Find where the given text appears and provide that cell's center as (x, y) coordinate. 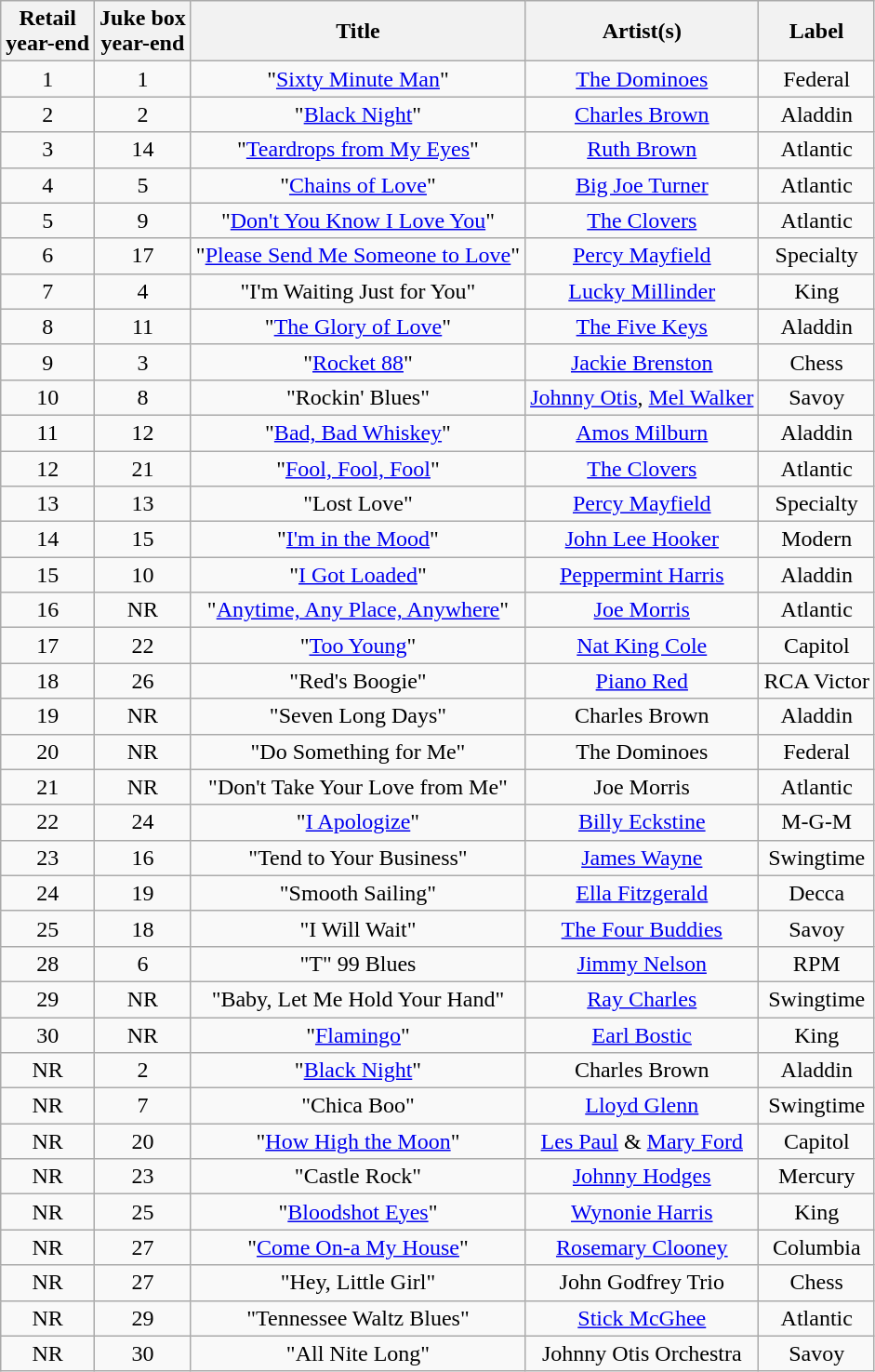
Retailyear-end (48, 32)
The Four Buddies (642, 928)
Mercury (816, 1177)
"I Will Wait" (357, 928)
"Tend to Your Business" (357, 858)
"Too Young" (357, 646)
Ray Charles (642, 999)
Les Paul & Mary Ford (642, 1141)
Johnny Otis, Mel Walker (642, 397)
"Chains of Love" (357, 185)
"Lost Love" (357, 504)
M-G-M (816, 822)
"Chica Boo" (357, 1106)
"Rockin' Blues" (357, 397)
Stick McGhee (642, 1318)
Jackie Brenston (642, 362)
"Fool, Fool, Fool" (357, 468)
"Sixty Minute Man" (357, 79)
James Wayne (642, 858)
"Bad, Bad Whiskey" (357, 433)
"Smooth Sailing" (357, 893)
"All Nite Long" (357, 1353)
"Flamingo" (357, 1035)
"Don't You Know I Love You" (357, 220)
RCA Victor (816, 681)
Lloyd Glenn (642, 1106)
Big Joe Turner (642, 185)
Columbia (816, 1247)
The Five Keys (642, 326)
Piano Red (642, 681)
Juke boxyear-end (143, 32)
Wynonie Harris (642, 1212)
Billy Eckstine (642, 822)
"Seven Long Days" (357, 716)
"Baby, Let Me Hold Your Hand" (357, 999)
"Hey, Little Girl" (357, 1283)
Peppermint Harris (642, 575)
"Do Something for Me" (357, 752)
Earl Bostic (642, 1035)
"How High the Moon" (357, 1141)
"T" 99 Blues (357, 964)
Decca (816, 893)
28 (48, 964)
"Don't Take Your Love from Me" (357, 787)
"Come On-a My House" (357, 1247)
"Tennessee Waltz Blues" (357, 1318)
John Lee Hooker (642, 539)
Rosemary Clooney (642, 1247)
"The Glory of Love" (357, 326)
Johnny Hodges (642, 1177)
Title (357, 32)
"I Got Loaded" (357, 575)
"Anytime, Any Place, Anywhere" (357, 610)
26 (143, 681)
Nat King Cole (642, 646)
Johnny Otis Orchestra (642, 1353)
Label (816, 32)
Ruth Brown (642, 150)
"I'm in the Mood" (357, 539)
"I Apologize" (357, 822)
RPM (816, 964)
"Please Send Me Someone to Love" (357, 256)
"Bloodshot Eyes" (357, 1212)
Ella Fitzgerald (642, 893)
John Godfrey Trio (642, 1283)
"Rocket 88" (357, 362)
"Red's Boogie" (357, 681)
"I'm Waiting Just for You" (357, 291)
Modern (816, 539)
"Castle Rock" (357, 1177)
Artist(s) (642, 32)
Amos Milburn (642, 433)
"Teardrops from My Eyes" (357, 150)
Jimmy Nelson (642, 964)
Lucky Millinder (642, 291)
